Identify which cell holds the provided text, then report its [X, Y] central coordinate. 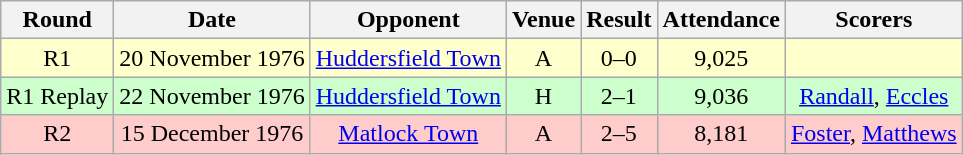
Foster, Matthews [874, 134]
H [543, 96]
22 November 1976 [212, 96]
9,025 [721, 58]
15 December 1976 [212, 134]
Scorers [874, 20]
R1 Replay [58, 96]
2–5 [619, 134]
Opponent [408, 20]
Round [58, 20]
8,181 [721, 134]
R2 [58, 134]
R1 [58, 58]
Date [212, 20]
2–1 [619, 96]
Randall, Eccles [874, 96]
Result [619, 20]
Matlock Town [408, 134]
9,036 [721, 96]
Venue [543, 20]
20 November 1976 [212, 58]
Attendance [721, 20]
0–0 [619, 58]
